Pinpoint the cell where the given text exists, returning its [X, Y] midpoint coordinate. 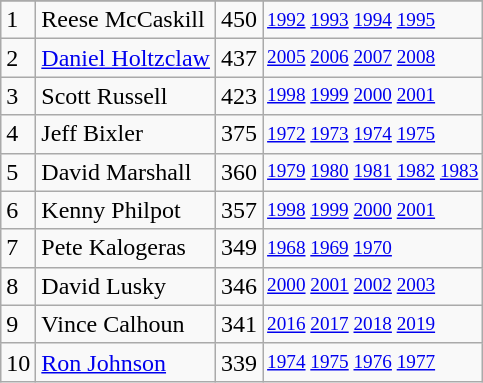
Vince Calhoun [126, 324]
339 [238, 362]
375 [238, 134]
450 [238, 20]
423 [238, 96]
341 [238, 324]
Pete Kalogeras [126, 248]
Scott Russell [126, 96]
1972 1973 1974 1975 [373, 134]
David Lusky [126, 286]
David Marshall [126, 172]
6 [18, 210]
349 [238, 248]
Reese McCaskill [126, 20]
8 [18, 286]
Kenny Philpot [126, 210]
360 [238, 172]
1974 1975 1976 1977 [373, 362]
9 [18, 324]
Jeff Bixler [126, 134]
2 [18, 58]
10 [18, 362]
1 [18, 20]
Ron Johnson [126, 362]
4 [18, 134]
1992 1993 1994 1995 [373, 20]
Daniel Holtzclaw [126, 58]
2005 2006 2007 2008 [373, 58]
437 [238, 58]
1968 1969 1970 [373, 248]
1979 1980 1981 1982 1983 [373, 172]
357 [238, 210]
5 [18, 172]
346 [238, 286]
3 [18, 96]
2000 2001 2002 2003 [373, 286]
2016 2017 2018 2019 [373, 324]
7 [18, 248]
